From the cell containing the given text, extract its center point as [X, Y] coordinate. 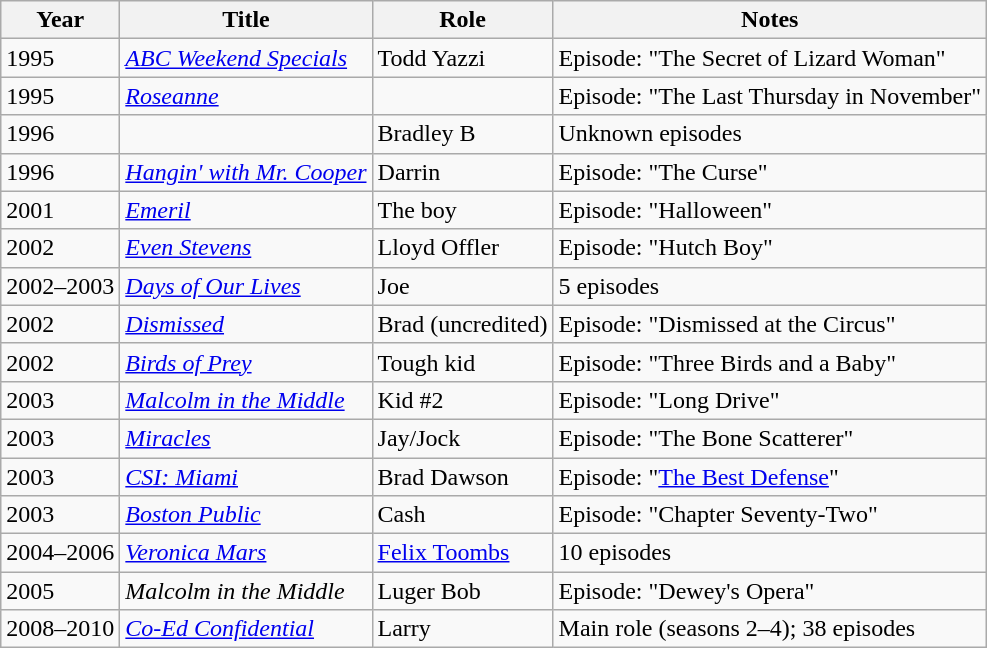
Episode: "Halloween" [770, 210]
Role [462, 20]
Episode: "The Last Thursday in November" [770, 96]
Bradley B [462, 134]
Episode: "Hutch Boy" [770, 248]
CSI: Miami [246, 477]
Boston Public [246, 515]
Main role (seasons 2–4); 38 episodes [770, 629]
Joe [462, 286]
Brad (uncredited) [462, 324]
Even Stevens [246, 248]
Kid #2 [462, 400]
Episode: "The Secret of Lizard Woman" [770, 58]
Episode: "Three Birds and a Baby" [770, 362]
Miracles [246, 438]
Year [60, 20]
Birds of Prey [246, 362]
5 episodes [770, 286]
2004–2006 [60, 553]
Episode: "The Best Defense" [770, 477]
Luger Bob [462, 591]
Dismissed [246, 324]
Days of Our Lives [246, 286]
2005 [60, 591]
Brad Dawson [462, 477]
2001 [60, 210]
Episode: "Dismissed at the Circus" [770, 324]
ABC Weekend Specials [246, 58]
Episode: "Chapter Seventy-Two" [770, 515]
Todd Yazzi [462, 58]
Felix Toombs [462, 553]
10 episodes [770, 553]
Tough kid [462, 362]
2008–2010 [60, 629]
Notes [770, 20]
Cash [462, 515]
Unknown episodes [770, 134]
Episode: "The Bone Scatterer" [770, 438]
Darrin [462, 172]
Emeril [246, 210]
The boy [462, 210]
Episode: "The Curse" [770, 172]
Larry [462, 629]
Episode: "Long Drive" [770, 400]
Episode: "Dewey's Opera" [770, 591]
Veronica Mars [246, 553]
Hangin' with Mr. Cooper [246, 172]
2002–2003 [60, 286]
Jay/Jock [462, 438]
Lloyd Offler [462, 248]
Co-Ed Confidential [246, 629]
Roseanne [246, 96]
Title [246, 20]
